Locate the cell with the specified text and output its (x, y) center coordinate. 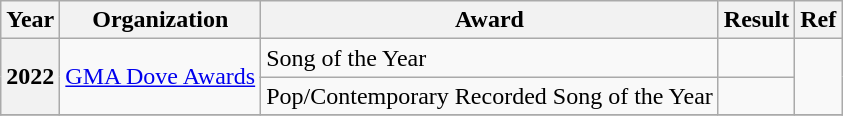
Pop/Contemporary Recorded Song of the Year (490, 96)
2022 (30, 77)
Song of the Year (490, 58)
Result (756, 20)
Year (30, 20)
Organization (160, 20)
Award (490, 20)
GMA Dove Awards (160, 77)
Ref (818, 20)
